Search for the cell housing the specified text and yield its (X, Y) center coordinate. 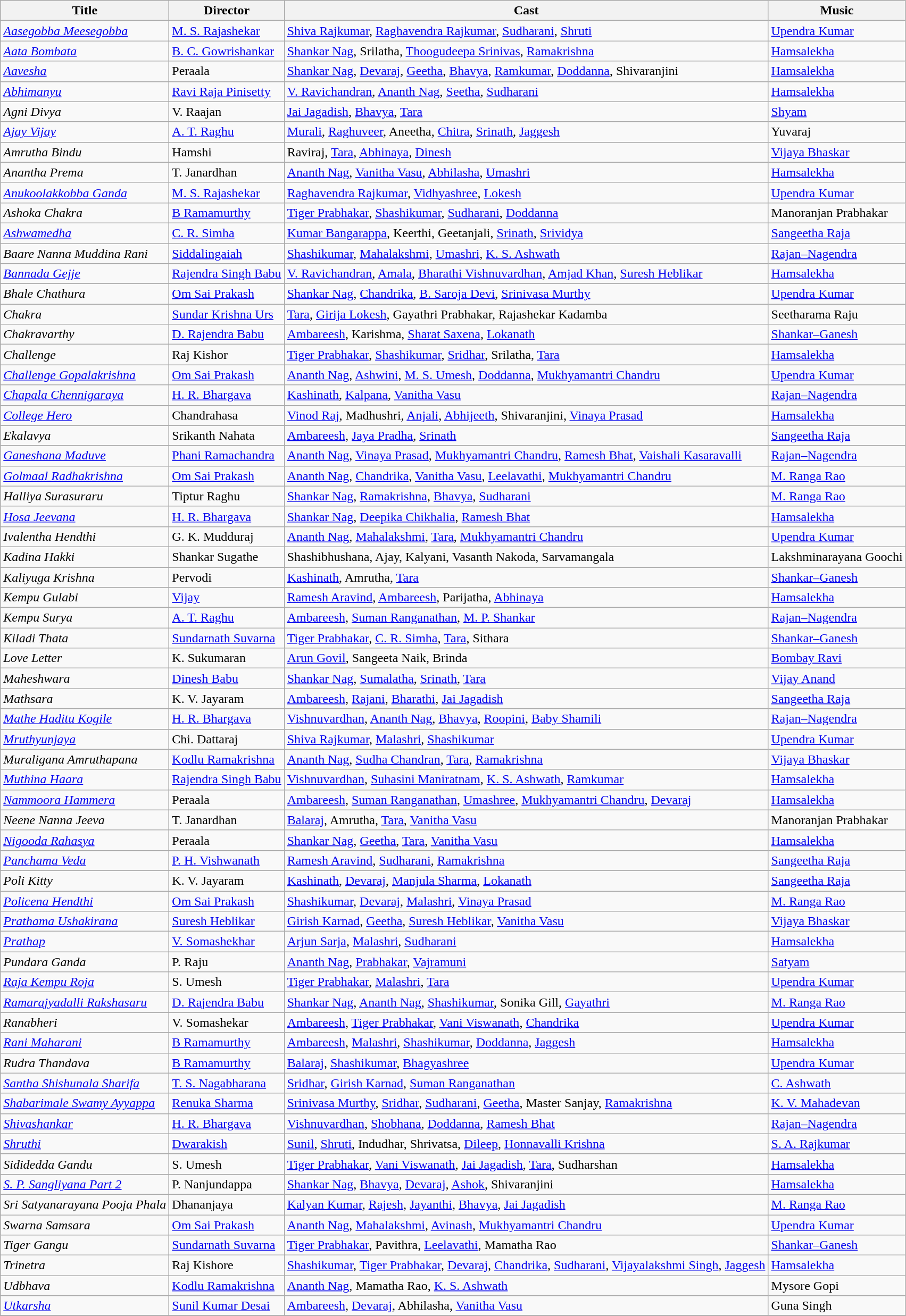
Shankar Nag, Ramakrishna, Bhavya, Sudharani (526, 496)
Dinesh Babu (227, 678)
Utkarsha (85, 1306)
Poli Kitty (85, 881)
Neene Nanna Jeeva (85, 820)
V. Somashekhar (227, 942)
Seetharama Raju (837, 314)
Shiva Rajkumar, Raghavendra Rajkumar, Sudharani, Shruti (526, 31)
Shankar Nag, Geetha, Tara, Vanitha Vasu (526, 840)
Ambareesh, Rajani, Bharathi, Jai Jagadish (526, 699)
Challenge (85, 355)
Vijay Anand (837, 678)
V. Raajan (227, 112)
Srikanth Nahata (227, 435)
Trinetra (85, 1265)
Shruthi (85, 1144)
Kempu Gulabi (85, 598)
Mysore Gopi (837, 1286)
Raj Kishor (227, 355)
Chakravarthy (85, 334)
Vinod Raj, Madhushri, Anjali, Abhijeeth, Shivaranjini, Vinaya Prasad (526, 415)
Pervodi (227, 577)
V. Ravichandran, Amala, Bharathi Vishnuvardhan, Amjad Khan, Suresh Heblikar (526, 274)
S. P. Sangliyana Part 2 (85, 1184)
Sundar Krishna Urs (227, 314)
Ajay Vijay (85, 132)
Baare Nanna Muddina Rani (85, 254)
Shashikumar, Devaraj, Malashri, Vinaya Prasad (526, 901)
Ashwamedha (85, 233)
Shiva Rajkumar, Malashri, Shashikumar (526, 739)
Bhale Chathura (85, 294)
P. Nanjundappa (227, 1184)
Rani Maharani (85, 1043)
Challenge Gopalakrishna (85, 375)
K. Sukumaran (227, 658)
Mruthyunjaya (85, 739)
Ambareesh, Tiger Prabhakar, Vani Viswanath, Chandrika (526, 1022)
Tiger Prabhakar, Malashri, Tara (526, 982)
Yuvaraj (837, 132)
Ranabheri (85, 1022)
Dhananjaya (227, 1204)
Tiger Prabhakar, C. R. Simha, Tara, Sithara (526, 638)
Murali, Raghuveer, Aneetha, Chitra, Srinath, Jaggesh (526, 132)
Girish Karnad, Geetha, Suresh Heblikar, Vanitha Vasu (526, 921)
Shashikumar, Tiger Prabhakar, Devaraj, Chandrika, Sudharani, Vijayalakshmi Singh, Jaggesh (526, 1265)
Pundara Ganda (85, 962)
Ambareesh, Karishma, Sharat Saxena, Lokanath (526, 334)
V. Somashekar (227, 1022)
College Hero (85, 415)
Kashinath, Devaraj, Manjula Sharma, Lokanath (526, 881)
Ramesh Aravind, Ambareesh, Parijatha, Abhinaya (526, 598)
Kempu Surya (85, 618)
Arun Govil, Sangeeta Naik, Brinda (526, 658)
Ivalentha Hendthi (85, 537)
Satyam (837, 962)
G. K. Mudduraj (227, 537)
Chi. Dattaraj (227, 739)
Amrutha Bindu (85, 152)
Mathsara (85, 699)
Shankar Nag, Deepika Chikhalia, Ramesh Bhat (526, 516)
Shankar Nag, Devaraj, Geetha, Bhavya, Ramkumar, Doddanna, Shivaranjini (526, 71)
Chandrahasa (227, 415)
Ravi Raja Pinisetty (227, 91)
Aasegobba Meesegobba (85, 31)
Muthina Haara (85, 779)
Halliya Surasuraru (85, 496)
Tiptur Raghu (227, 496)
Raviraj, Tara, Abhinaya, Dinesh (526, 152)
Tiger Prabhakar, Pavithra, Leelavathi, Mamatha Rao (526, 1245)
Lakshminarayana Goochi (837, 557)
Ambareesh, Suman Ranganathan, Umashree, Mukhyamantri Chandru, Devaraj (526, 800)
Raj Kishore (227, 1265)
Hosa Jeevana (85, 516)
Santha Shishunala Sharifa (85, 1083)
Abhimanyu (85, 91)
Vijay (227, 598)
Ashoka Chakra (85, 213)
P. Raju (227, 962)
Kiladi Thata (85, 638)
Ambareesh, Malashri, Shashikumar, Doddanna, Jaggesh (526, 1043)
Prathama Ushakirana (85, 921)
Ananth Nag, Vinaya Prasad, Mukhyamantri Chandru, Ramesh Bhat, Vaishali Kasaravalli (526, 456)
Balaraj, Amrutha, Tara, Vanitha Vasu (526, 820)
Ananth Nag, Chandrika, Vanitha Vasu, Leelavathi, Mukhyamantri Chandru (526, 476)
Shashibhushana, Ajay, Kalyani, Vasanth Nakoda, Sarvamangala (526, 557)
Renuka Sharma (227, 1103)
Shankar Nag, Srilatha, Thoogudeepa Srinivas, Ramakrishna (526, 51)
Kadina Hakki (85, 557)
Bombay Ravi (837, 658)
Ananth Nag, Mamatha Rao, K. S. Ashwath (526, 1286)
Sididedda Gandu (85, 1164)
Sridhar, Girish Karnad, Suman Ranganathan (526, 1083)
S. A. Rajkumar (837, 1144)
Sunil Kumar Desai (227, 1306)
Ekalavya (85, 435)
Love Letter (85, 658)
Anantha Prema (85, 172)
Aata Bombata (85, 51)
Panchama Veda (85, 860)
Dwarakish (227, 1144)
Kashinath, Kalpana, Vanitha Vasu (526, 395)
Agni Divya (85, 112)
Nammoora Hammera (85, 800)
Kaliyuga Krishna (85, 577)
Ganeshana Maduve (85, 456)
Mathe Haditu Kogile (85, 719)
Bannada Gejje (85, 274)
Udbhava (85, 1286)
Ananth Nag, Mahalakshmi, Tara, Mukhyamantri Chandru (526, 537)
Chapala Chennigaraya (85, 395)
Srinivasa Murthy, Sridhar, Sudharani, Geetha, Master Sanjay, Ramakrishna (526, 1103)
Shyam (837, 112)
Policena Hendthi (85, 901)
Title (85, 11)
Cast (526, 11)
Chakra (85, 314)
Raghavendra Rajkumar, Vidhyashree, Lokesh (526, 192)
Maheshwara (85, 678)
Vishnuvardhan, Shobhana, Doddanna, Ramesh Bhat (526, 1124)
Guna Singh (837, 1306)
T. S. Nagabharana (227, 1083)
Jai Jagadish, Bhavya, Tara (526, 112)
Tara, Girija Lokesh, Gayathri Prabhakar, Rajashekar Kadamba (526, 314)
Siddalingaiah (227, 254)
C. R. Simha (227, 233)
Phani Ramachandra (227, 456)
Ambareesh, Jaya Pradha, Srinath (526, 435)
Vishnuvardhan, Ananth Nag, Bhavya, Roopini, Baby Shamili (526, 719)
Raja Kempu Roja (85, 982)
Kumar Bangarappa, Keerthi, Geetanjali, Srinath, Srividya (526, 233)
Tiger Gangu (85, 1245)
Ananth Nag, Prabhakar, Vajramuni (526, 962)
K. V. Mahadevan (837, 1103)
Ambareesh, Devaraj, Abhilasha, Vanitha Vasu (526, 1306)
Sri Satyanarayana Pooja Phala (85, 1204)
Hamshi (227, 152)
Rudra Thandava (85, 1063)
B. C. Gowrishankar (227, 51)
Suresh Heblikar (227, 921)
P. H. Vishwanath (227, 860)
Ananth Nag, Ashwini, M. S. Umesh, Doddanna, Mukhyamantri Chandru (526, 375)
Ramarajyadalli Rakshasaru (85, 1002)
Ananth Nag, Vanitha Vasu, Abhilasha, Umashri (526, 172)
Balaraj, Shashikumar, Bhagyashree (526, 1063)
Muraligana Amruthapana (85, 759)
Ananth Nag, Mahalakshmi, Avinash, Mukhyamantri Chandru (526, 1225)
Kalyan Kumar, Rajesh, Jayanthi, Bhavya, Jai Jagadish (526, 1204)
Aavesha (85, 71)
Shankar Nag, Chandrika, B. Saroja Devi, Srinivasa Murthy (526, 294)
Prathap (85, 942)
Shankar Nag, Bhavya, Devaraj, Ashok, Shivaranjini (526, 1184)
Ananth Nag, Sudha Chandran, Tara, Ramakrishna (526, 759)
Ambareesh, Suman Ranganathan, M. P. Shankar (526, 618)
Tiger Prabhakar, Shashikumar, Sridhar, Srilatha, Tara (526, 355)
Shashikumar, Mahalakshmi, Umashri, K. S. Ashwath (526, 254)
V. Ravichandran, Ananth Nag, Seetha, Sudharani (526, 91)
Shivashankar (85, 1124)
Vishnuvardhan, Suhasini Maniratnam, K. S. Ashwath, Ramkumar (526, 779)
Director (227, 11)
Sunil, Shruti, Indudhar, Shrivatsa, Dileep, Honnavalli Krishna (526, 1144)
C. Ashwath (837, 1083)
Swarna Samsara (85, 1225)
Nigooda Rahasya (85, 840)
Tiger Prabhakar, Shashikumar, Sudharani, Doddanna (526, 213)
Shankar Nag, Sumalatha, Srinath, Tara (526, 678)
Arjun Sarja, Malashri, Sudharani (526, 942)
Music (837, 11)
Golmaal Radhakrishna (85, 476)
Ramesh Aravind, Sudharani, Ramakrishna (526, 860)
Tiger Prabhakar, Vani Viswanath, Jai Jagadish, Tara, Sudharshan (526, 1164)
Shankar Sugathe (227, 557)
Shankar Nag, Ananth Nag, Shashikumar, Sonika Gill, Gayathri (526, 1002)
Shabarimale Swamy Ayyappa (85, 1103)
Anukoolakkobba Ganda (85, 192)
Kashinath, Amrutha, Tara (526, 577)
